Scan for the cell matching the given text and deliver its (X, Y) coordinate at center. 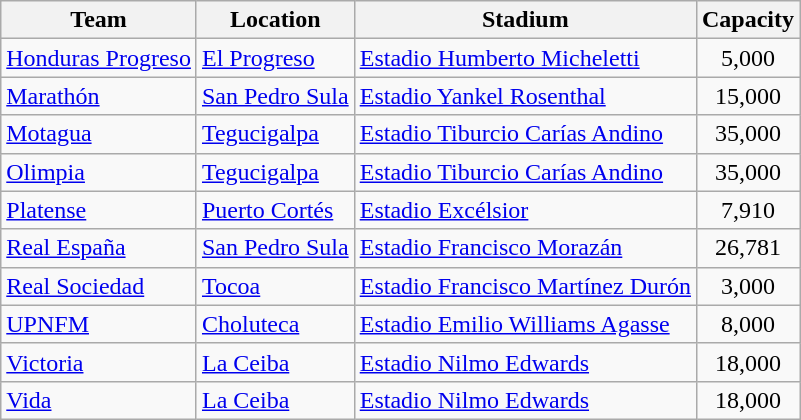
Marathón (99, 96)
15,000 (748, 96)
Estadio Excélsior (525, 210)
Estadio Emilio Williams Agasse (525, 324)
5,000 (748, 58)
26,781 (748, 248)
Honduras Progreso (99, 58)
Puerto Cortés (275, 210)
Location (275, 20)
Olimpia (99, 172)
Estadio Francisco Martínez Durón (525, 286)
3,000 (748, 286)
Estadio Humberto Micheletti (525, 58)
Capacity (748, 20)
8,000 (748, 324)
Choluteca (275, 324)
Victoria (99, 362)
7,910 (748, 210)
Estadio Francisco Morazán (525, 248)
Platense (99, 210)
Real Sociedad (99, 286)
El Progreso (275, 58)
Vida (99, 400)
Tocoa (275, 286)
Motagua (99, 134)
Real España (99, 248)
UPNFM (99, 324)
Stadium (525, 20)
Estadio Yankel Rosenthal (525, 96)
Team (99, 20)
